Return [x, y] of the center of cell containing provided text 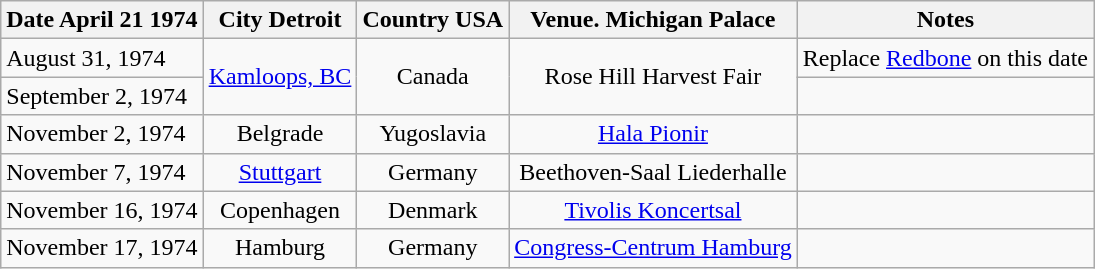
Country USA [433, 20]
Belgrade [280, 134]
November 7, 1974 [102, 172]
Yugoslavia [433, 134]
Hala Pionir [654, 134]
Hamburg [280, 248]
September 2, 1974 [102, 96]
November 2, 1974 [102, 134]
City Detroit [280, 20]
November 16, 1974 [102, 210]
Stuttgart [280, 172]
Kamloops, BC [280, 77]
November 17, 1974 [102, 248]
Notes [945, 20]
Congress-Centrum Hamburg [654, 248]
Rose Hill Harvest Fair [654, 77]
Copenhagen [280, 210]
Canada [433, 77]
Tivolis Koncertsal [654, 210]
Denmark [433, 210]
Date April 21 1974 [102, 20]
Venue. Michigan Palace [654, 20]
Beethoven-Saal Liederhalle [654, 172]
Replace Redbone on this date [945, 58]
August 31, 1974 [102, 58]
